Locate the cell with the specified text and output its (x, y) center coordinate. 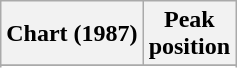
Chart (1987) (72, 34)
Peak position (189, 34)
